Search for the cell housing the specified text and yield its (x, y) center coordinate. 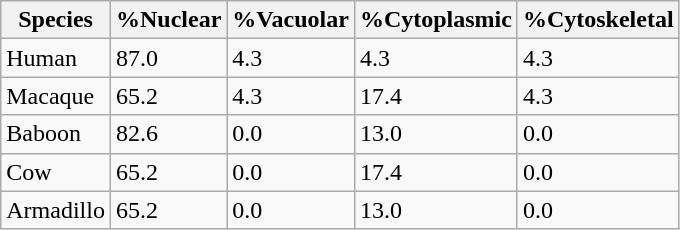
87.0 (168, 58)
%Vacuolar (291, 20)
Species (56, 20)
Macaque (56, 96)
%Cytoplasmic (436, 20)
%Nuclear (168, 20)
Armadillo (56, 210)
Baboon (56, 134)
%Cytoskeletal (598, 20)
Human (56, 58)
Cow (56, 172)
82.6 (168, 134)
